Pinpoint the cell where the given text exists, returning its [X, Y] midpoint coordinate. 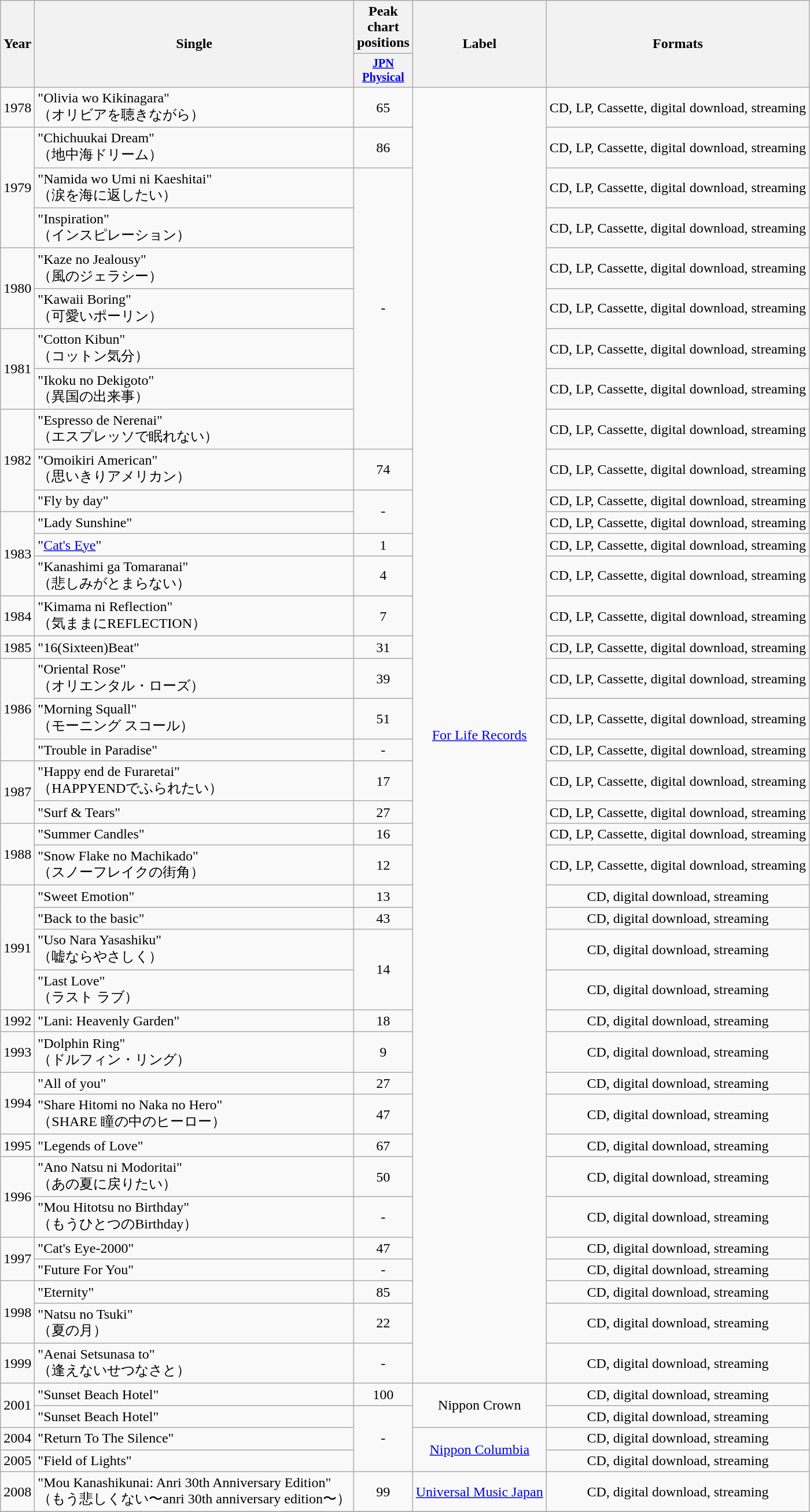
1997 [17, 1259]
Nippon Columbia [479, 1450]
"Back to the basic" [194, 918]
"Namida wo Umi ni Kaeshitai"（涙を海に返したい） [194, 188]
100 [383, 1395]
Single [194, 44]
"Espresso de Nerenai"（エスプレッソで眠れない） [194, 429]
1991 [17, 948]
Nippon Crown [479, 1406]
1988 [17, 854]
1982 [17, 461]
1984 [17, 616]
"Future For You" [194, 1270]
"Cat's Eye-2000" [194, 1248]
31 [383, 647]
"Omoikiri American"（思いきりアメリカン） [194, 470]
"Dolphin Ring"（ドルフィン・リング） [194, 1052]
7 [383, 616]
1986 [17, 709]
"Kawaii Boring"（可愛いポーリン） [194, 308]
1981 [17, 369]
99 [383, 1492]
1985 [17, 647]
"All of you" [194, 1083]
1980 [17, 288]
"Morning Squall"（モーニング スコール） [194, 719]
13 [383, 896]
1999 [17, 1363]
"Kimama ni Reflection"（気ままにREFLECTION） [194, 616]
50 [383, 1176]
Year [17, 44]
2001 [17, 1406]
Formats [678, 44]
"Lady Sunshine" [194, 523]
39 [383, 678]
"Sweet Emotion" [194, 896]
18 [383, 1021]
1979 [17, 187]
22 [383, 1323]
"Legends of Love" [194, 1145]
9 [383, 1052]
1983 [17, 554]
"Mou Hitotsu no Birthday"（もうひとつのBirthday） [194, 1217]
Peak chart positions [383, 27]
1992 [17, 1021]
"Kanashimi ga Tomaranai"（悲しみがとまらない） [194, 576]
1 [383, 545]
1978 [17, 107]
1995 [17, 1145]
Universal Music Japan [479, 1492]
"Mou Kanashikunai: Anri 30th Anniversary Edition"（もう悲しくない〜anri 30th anniversary edition〜） [194, 1492]
"Olivia wo Kikinagara"（オリビアを聴きながら） [194, 107]
"Oriental Rose"（オリエンタル・ローズ） [194, 678]
65 [383, 107]
17 [383, 781]
For Life Records [479, 735]
"Uso Nara Yasashiku"（嘘ならやさしく） [194, 950]
"Surf & Tears" [194, 812]
4 [383, 576]
"Fly by day" [194, 501]
"Happy end de Furaretai"（HAPPYENDでふられたい） [194, 781]
Label [479, 44]
"Field of Lights" [194, 1461]
"Share Hitomi no Naka no Hero"（SHARE 瞳の中のヒーロー） [194, 1114]
"Eternity" [194, 1292]
"Cat's Eye" [194, 545]
"Summer Candles" [194, 834]
85 [383, 1292]
"Kaze no Jealousy"（風のジェラシー） [194, 268]
"Return To The Silence" [194, 1439]
"Cotton Kibun"（コットン気分） [194, 349]
86 [383, 148]
"Ano Natsu ni Modoritai"（あの夏に戻りたい） [194, 1176]
74 [383, 470]
43 [383, 918]
1993 [17, 1052]
2008 [17, 1492]
"Snow Flake no Machikado"（スノーフレイクの街角） [194, 865]
1998 [17, 1312]
"Natsu no Tsuki"（夏の月） [194, 1323]
1996 [17, 1197]
"Trouble in Paradise" [194, 750]
2005 [17, 1461]
67 [383, 1145]
"Ikoku no Dekigoto"（異国の出来事） [194, 389]
12 [383, 865]
"16(Sixteen)Beat" [194, 647]
1987 [17, 792]
"Lani: Heavenly Garden" [194, 1021]
"Last Love"（ラスト ラブ） [194, 990]
JPNPhysical [383, 71]
1994 [17, 1103]
2004 [17, 1439]
"Inspiration"（インスピレーション） [194, 228]
14 [383, 970]
"Chichuukai Dream"（地中海ドリーム） [194, 148]
"Aenai Setsunasa to"（逢えないせつなさと） [194, 1363]
51 [383, 719]
16 [383, 834]
